Pinpoint the cell where the given text exists, returning its (X, Y) midpoint coordinate. 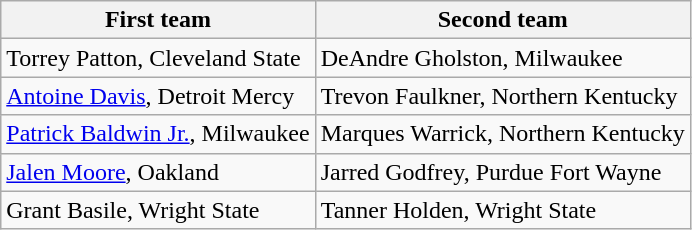
DeAndre Gholston, Milwaukee (502, 58)
Jarred Godfrey, Purdue Fort Wayne (502, 172)
Second team (502, 20)
Grant Basile, Wright State (158, 210)
Patrick Baldwin Jr., Milwaukee (158, 134)
Tanner Holden, Wright State (502, 210)
Jalen Moore, Oakland (158, 172)
Antoine Davis, Detroit Mercy (158, 96)
Marques Warrick, Northern Kentucky (502, 134)
Torrey Patton, Cleveland State (158, 58)
Trevon Faulkner, Northern Kentucky (502, 96)
First team (158, 20)
